Capture the cell that displays the provided text and extract its (X, Y) central coordinate. 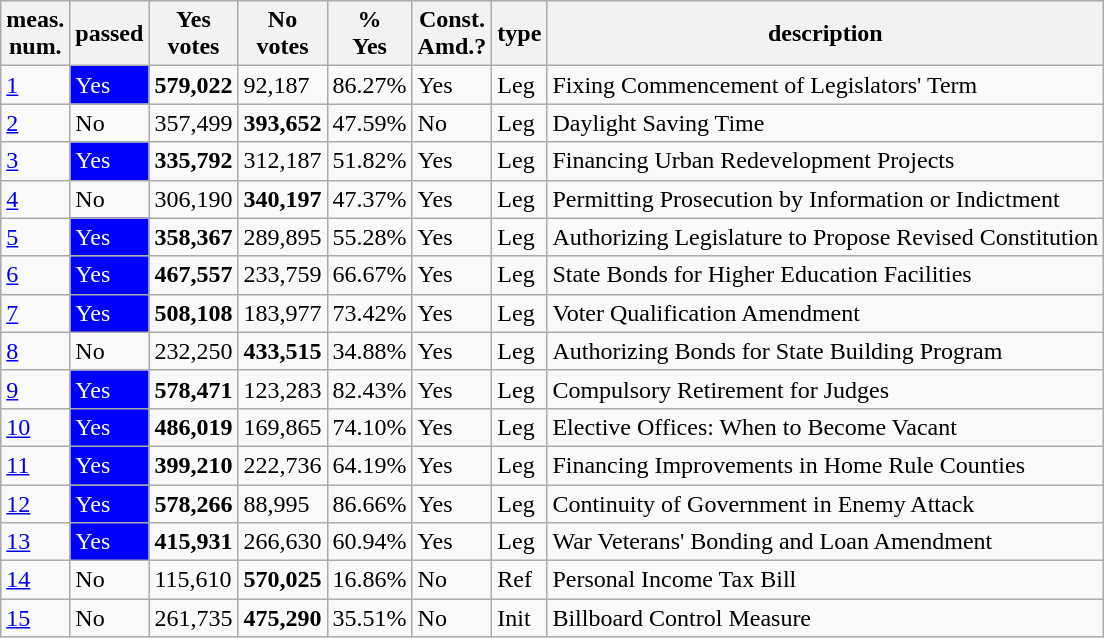
86.66% (370, 503)
Compulsory Retirement for Judges (826, 389)
passed (110, 34)
5 (36, 237)
123,283 (282, 389)
115,610 (194, 580)
11 (36, 465)
Personal Income Tax Bill (826, 580)
312,187 (282, 161)
47.59% (370, 123)
415,931 (194, 542)
47.37% (370, 199)
Fixing Commencement of Legislators' Term (826, 85)
Authorizing Bonds for State Building Program (826, 351)
222,736 (282, 465)
578,266 (194, 503)
Continuity of Government in Enemy Attack (826, 503)
88,995 (282, 503)
Ref (520, 580)
55.28% (370, 237)
3 (36, 161)
393,652 (282, 123)
357,499 (194, 123)
10 (36, 427)
467,557 (194, 275)
335,792 (194, 161)
35.51% (370, 618)
169,865 (282, 427)
86.27% (370, 85)
261,735 (194, 618)
Financing Improvements in Home Rule Counties (826, 465)
State Bonds for Higher Education Facilities (826, 275)
14 (36, 580)
Const.Amd.? (452, 34)
Init (520, 618)
4 (36, 199)
433,515 (282, 351)
399,210 (194, 465)
%Yes (370, 34)
64.19% (370, 465)
74.10% (370, 427)
232,250 (194, 351)
12 (36, 503)
570,025 (282, 580)
16.86% (370, 580)
34.88% (370, 351)
233,759 (282, 275)
Yesvotes (194, 34)
60.94% (370, 542)
9 (36, 389)
7 (36, 313)
6 (36, 275)
meas.num. (36, 34)
Permitting Prosecution by Information or Indictment (826, 199)
306,190 (194, 199)
Daylight Saving Time (826, 123)
475,290 (282, 618)
Billboard Control Measure (826, 618)
15 (36, 618)
8 (36, 351)
266,630 (282, 542)
358,367 (194, 237)
486,019 (194, 427)
578,471 (194, 389)
Financing Urban Redevelopment Projects (826, 161)
2 (36, 123)
183,977 (282, 313)
type (520, 34)
1 (36, 85)
Authorizing Legislature to Propose Revised Constitution (826, 237)
82.43% (370, 389)
579,022 (194, 85)
92,187 (282, 85)
51.82% (370, 161)
Voter Qualification Amendment (826, 313)
Elective Offices: When to Become Vacant (826, 427)
Novotes (282, 34)
13 (36, 542)
73.42% (370, 313)
War Veterans' Bonding and Loan Amendment (826, 542)
340,197 (282, 199)
289,895 (282, 237)
508,108 (194, 313)
66.67% (370, 275)
description (826, 34)
